Determine the [X, Y] coordinate at the center of the cell enclosing the given text.  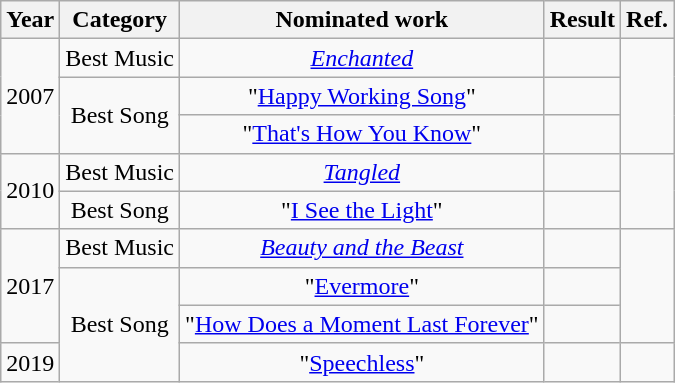
Category [120, 20]
Year [30, 20]
"I See the Light" [362, 210]
"Evermore" [362, 286]
2017 [30, 286]
Enchanted [362, 58]
"Speechless" [362, 362]
Nominated work [362, 20]
2019 [30, 362]
Result [582, 20]
Ref. [648, 20]
"That's How You Know" [362, 134]
Beauty and the Beast [362, 248]
2010 [30, 191]
Tangled [362, 172]
"How Does a Moment Last Forever" [362, 324]
"Happy Working Song" [362, 96]
2007 [30, 96]
